Detect which cell encompasses the target text, then output its (x, y) center coordinate. 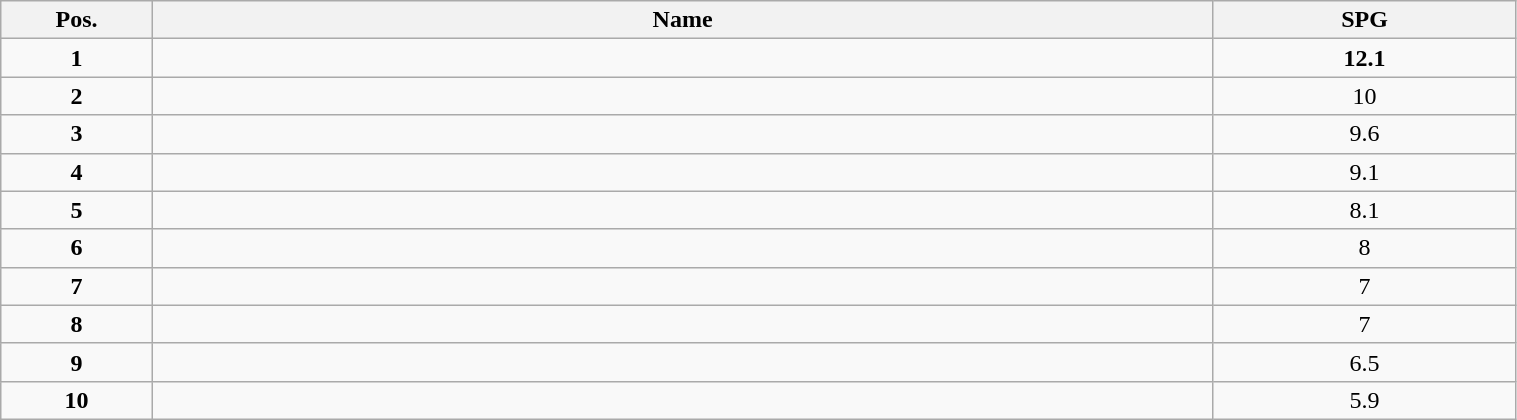
6.5 (1364, 362)
12.1 (1364, 58)
5.9 (1364, 400)
9.1 (1364, 172)
SPG (1364, 20)
4 (77, 172)
Pos. (77, 20)
5 (77, 210)
9.6 (1364, 134)
1 (77, 58)
Name (682, 20)
2 (77, 96)
3 (77, 134)
6 (77, 248)
9 (77, 362)
8.1 (1364, 210)
